Return (X, Y) of the center of cell containing provided text 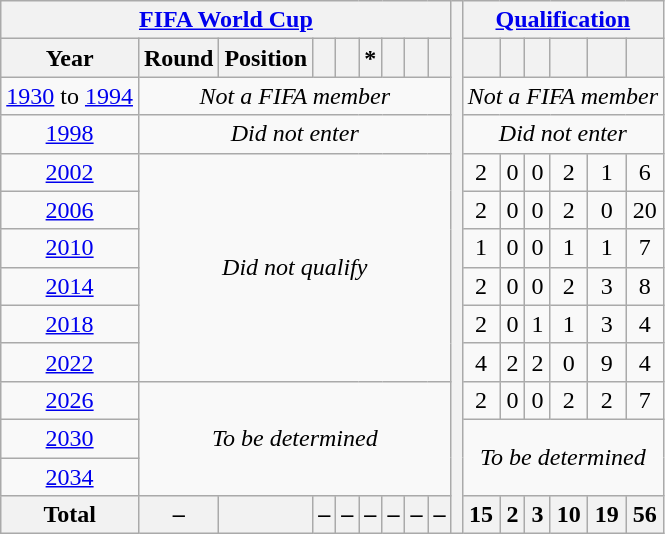
Did not qualify (294, 267)
10 (569, 515)
2022 (70, 362)
Total (70, 515)
20 (645, 210)
Qualification (562, 20)
19 (607, 515)
9 (607, 362)
* (370, 58)
2034 (70, 477)
2006 (70, 210)
2018 (70, 324)
2026 (70, 400)
15 (481, 515)
2010 (70, 248)
FIFA World Cup (226, 20)
6 (645, 172)
56 (645, 515)
2002 (70, 172)
Round (178, 58)
8 (645, 286)
Position (266, 58)
Year (70, 58)
2014 (70, 286)
1998 (70, 134)
1930 to 1994 (70, 96)
2030 (70, 438)
